Provide the [X, Y] coordinate of the cell's center where the given text is located.  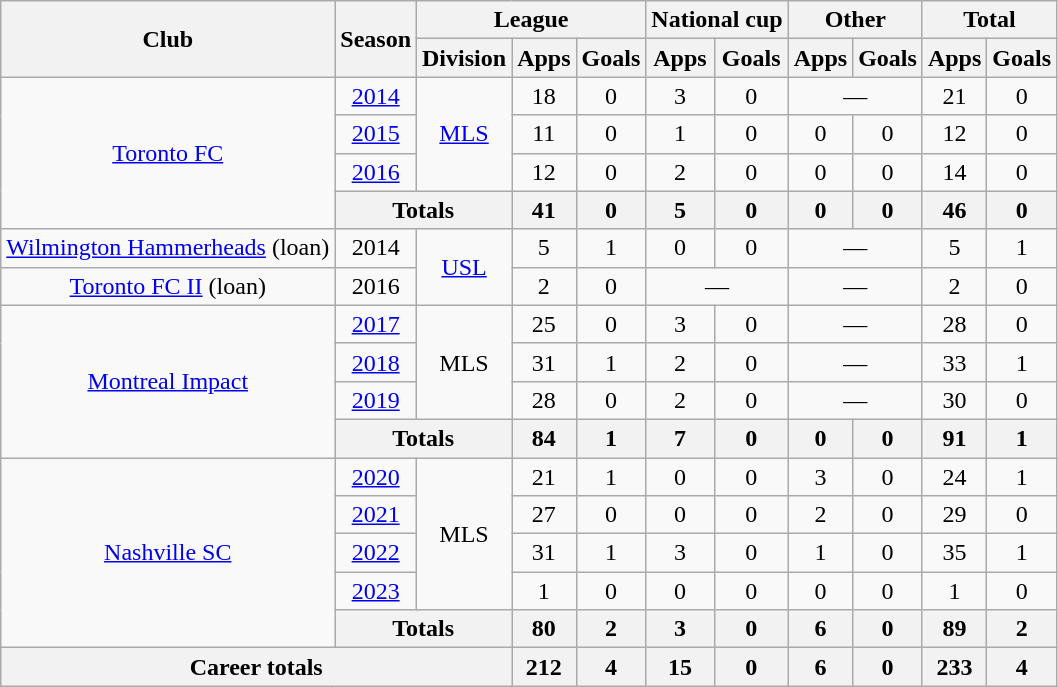
Season [376, 39]
2023 [376, 591]
33 [954, 362]
29 [954, 515]
2018 [376, 362]
Montreal Impact [168, 381]
30 [954, 400]
212 [544, 667]
Other [855, 20]
2020 [376, 477]
League [532, 20]
2015 [376, 134]
Club [168, 39]
USL [464, 267]
25 [544, 324]
Toronto FC [168, 153]
41 [544, 210]
2021 [376, 515]
14 [954, 172]
24 [954, 477]
46 [954, 210]
Career totals [256, 667]
84 [544, 438]
National cup [717, 20]
2022 [376, 553]
35 [954, 553]
91 [954, 438]
2017 [376, 324]
15 [680, 667]
7 [680, 438]
2019 [376, 400]
Total [989, 20]
27 [544, 515]
18 [544, 96]
11 [544, 134]
Division [464, 58]
89 [954, 629]
Wilmington Hammerheads (loan) [168, 248]
Nashville SC [168, 553]
80 [544, 629]
233 [954, 667]
Toronto FC II (loan) [168, 286]
